Pinpoint the cell where the given text exists, returning its (x, y) midpoint coordinate. 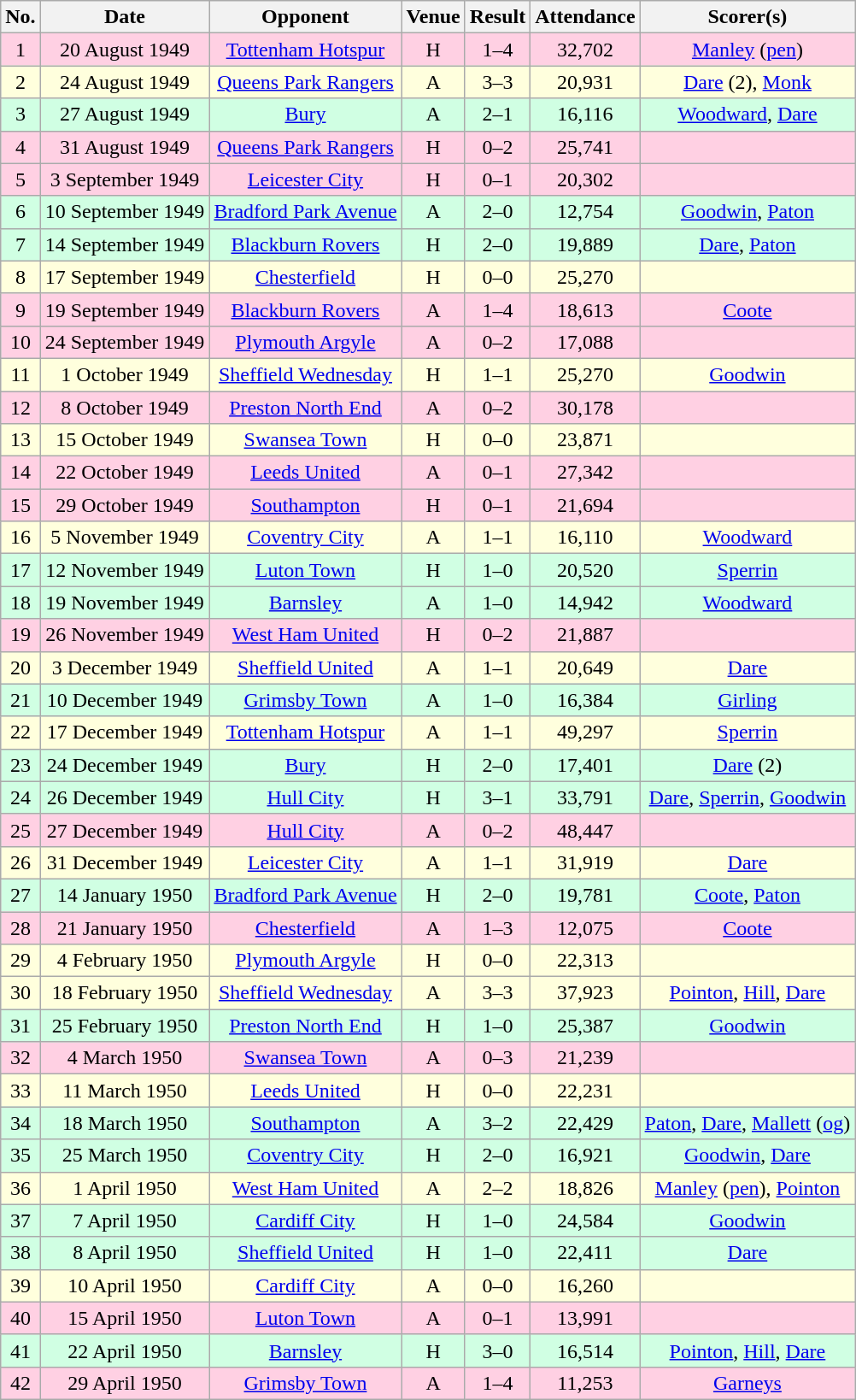
20,649 (585, 668)
7 April 1950 (125, 1221)
Result (497, 17)
13 (21, 440)
23,871 (585, 440)
14 January 1950 (125, 895)
Dare (2) (748, 765)
25 (21, 830)
0–3 (497, 1058)
33 (21, 1091)
12,075 (585, 927)
26 December 1949 (125, 797)
16,384 (585, 700)
22,411 (585, 1253)
4 March 1950 (125, 1058)
17 (21, 570)
1 (21, 50)
12,754 (585, 212)
29 April 1950 (125, 1383)
40 (21, 1318)
33,791 (585, 797)
16,116 (585, 115)
17 September 1949 (125, 277)
31,919 (585, 862)
Woodward, Dare (748, 115)
37,923 (585, 993)
22 (21, 732)
15 October 1949 (125, 440)
35 (21, 1156)
17,088 (585, 342)
Manley (pen), Pointon (748, 1188)
22 October 1949 (125, 473)
Coote, Paton (748, 895)
22,429 (585, 1123)
Date (125, 17)
8 (21, 277)
20,931 (585, 82)
32 (21, 1058)
36 (21, 1188)
17 December 1949 (125, 732)
25 February 1950 (125, 1026)
3–1 (497, 797)
No. (21, 17)
19,781 (585, 895)
26 November 1949 (125, 635)
27,342 (585, 473)
Goodwin, Paton (748, 212)
23 (21, 765)
28 (21, 927)
10 April 1950 (125, 1285)
19 September 1949 (125, 309)
25 March 1950 (125, 1156)
12 (21, 408)
19,889 (585, 244)
20,302 (585, 179)
24 December 1949 (125, 765)
14 (21, 473)
21,887 (585, 635)
Dare, Sperrin, Goodwin (748, 797)
16,110 (585, 538)
6 (21, 212)
7 (21, 244)
Dare (2), Monk (748, 82)
3 September 1949 (125, 179)
8 April 1950 (125, 1253)
16 (21, 538)
Goodwin, Dare (748, 1156)
25,387 (585, 1026)
49,297 (585, 732)
22,313 (585, 961)
16,514 (585, 1350)
3–2 (497, 1123)
38 (21, 1253)
1 April 1950 (125, 1188)
18,826 (585, 1188)
18 (21, 603)
31 December 1949 (125, 862)
2–2 (497, 1188)
1–3 (497, 927)
30 (21, 993)
42 (21, 1383)
12 November 1949 (125, 570)
10 September 1949 (125, 212)
31 (21, 1026)
4 (21, 147)
37 (21, 1221)
25,741 (585, 147)
22,231 (585, 1091)
5 (21, 179)
48,447 (585, 830)
31 August 1949 (125, 147)
Garneys (748, 1383)
27 August 1949 (125, 115)
Manley (pen) (748, 50)
Girling (748, 700)
Scorer(s) (748, 17)
21,694 (585, 505)
19 November 1949 (125, 603)
11 March 1950 (125, 1091)
41 (21, 1350)
17,401 (585, 765)
21 January 1950 (125, 927)
15 (21, 505)
1 October 1949 (125, 374)
2 (21, 82)
3–0 (497, 1350)
21,239 (585, 1058)
16,921 (585, 1156)
8 October 1949 (125, 408)
11,253 (585, 1383)
4 February 1950 (125, 961)
9 (21, 309)
15 April 1950 (125, 1318)
34 (21, 1123)
24 September 1949 (125, 342)
3 December 1949 (125, 668)
26 (21, 862)
24 August 1949 (125, 82)
39 (21, 1285)
Opponent (306, 17)
21 (21, 700)
11 (21, 374)
22 April 1950 (125, 1350)
10 (21, 342)
32,702 (585, 50)
Dare, Paton (748, 244)
18 February 1950 (125, 993)
14,942 (585, 603)
10 December 1949 (125, 700)
5 November 1949 (125, 538)
27 December 1949 (125, 830)
29 October 1949 (125, 505)
19 (21, 635)
13,991 (585, 1318)
Venue (433, 17)
14 September 1949 (125, 244)
24,584 (585, 1221)
16,260 (585, 1285)
30,178 (585, 408)
20,520 (585, 570)
3 (21, 115)
2–1 (497, 115)
27 (21, 895)
20 August 1949 (125, 50)
18 March 1950 (125, 1123)
24 (21, 797)
18,613 (585, 309)
Paton, Dare, Mallett (og) (748, 1123)
29 (21, 961)
20 (21, 668)
Attendance (585, 17)
